Provide the [x, y] coordinate of the cell's center where the given text is located.  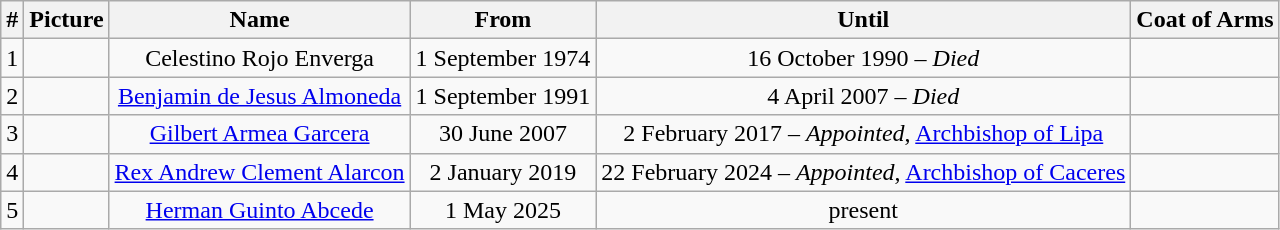
Gilbert Armea Garcera [260, 134]
From [503, 20]
30 June 2007 [503, 134]
# [12, 20]
Coat of Arms [1205, 20]
2 February 2017 – Appointed, Archbishop of Lipa [864, 134]
16 October 1990 – Died [864, 58]
Until [864, 20]
present [864, 210]
1 September 1974 [503, 58]
Rex Andrew Clement Alarcon [260, 172]
Celestino Rojo Enverga [260, 58]
Herman Guinto Abcede [260, 210]
4 April 2007 – Died [864, 96]
22 February 2024 – Appointed, Archbishop of Caceres [864, 172]
Benjamin de Jesus Almoneda [260, 96]
Name [260, 20]
Picture [66, 20]
1 [12, 58]
4 [12, 172]
2 January 2019 [503, 172]
3 [12, 134]
5 [12, 210]
1 May 2025 [503, 210]
1 September 1991 [503, 96]
2 [12, 96]
